Determine the (x, y) coordinate at the center of the cell enclosing the given text.  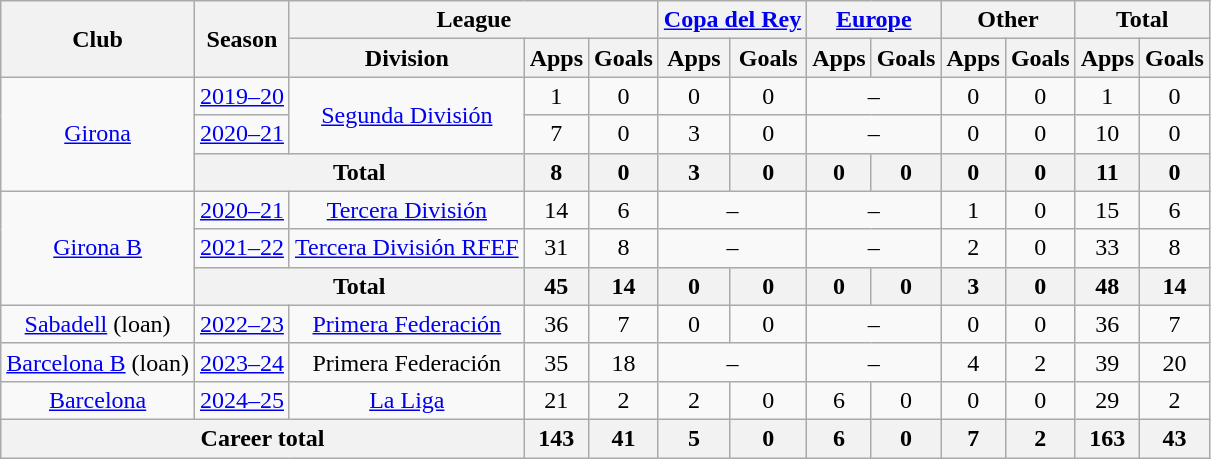
10 (1107, 134)
29 (1107, 400)
Tercera División (406, 210)
39 (1107, 362)
41 (624, 438)
Season (242, 39)
31 (556, 248)
Girona (98, 134)
15 (1107, 210)
Career total (262, 438)
18 (624, 362)
Barcelona (98, 400)
Barcelona B (loan) (98, 362)
Other (1008, 20)
Division (406, 58)
2024–25 (242, 400)
Club (98, 39)
Europe (874, 20)
4 (973, 362)
45 (556, 286)
43 (1175, 438)
20 (1175, 362)
Copa del Rey (732, 20)
Segunda División (406, 115)
163 (1107, 438)
35 (556, 362)
Tercera División RFEF (406, 248)
League (474, 20)
2019–20 (242, 96)
21 (556, 400)
5 (694, 438)
Sabadell (loan) (98, 324)
Girona B (98, 248)
2022–23 (242, 324)
La Liga (406, 400)
2021–22 (242, 248)
33 (1107, 248)
2023–24 (242, 362)
143 (556, 438)
11 (1107, 172)
48 (1107, 286)
